Detect which cell encompasses the target text, then output its [X, Y] center coordinate. 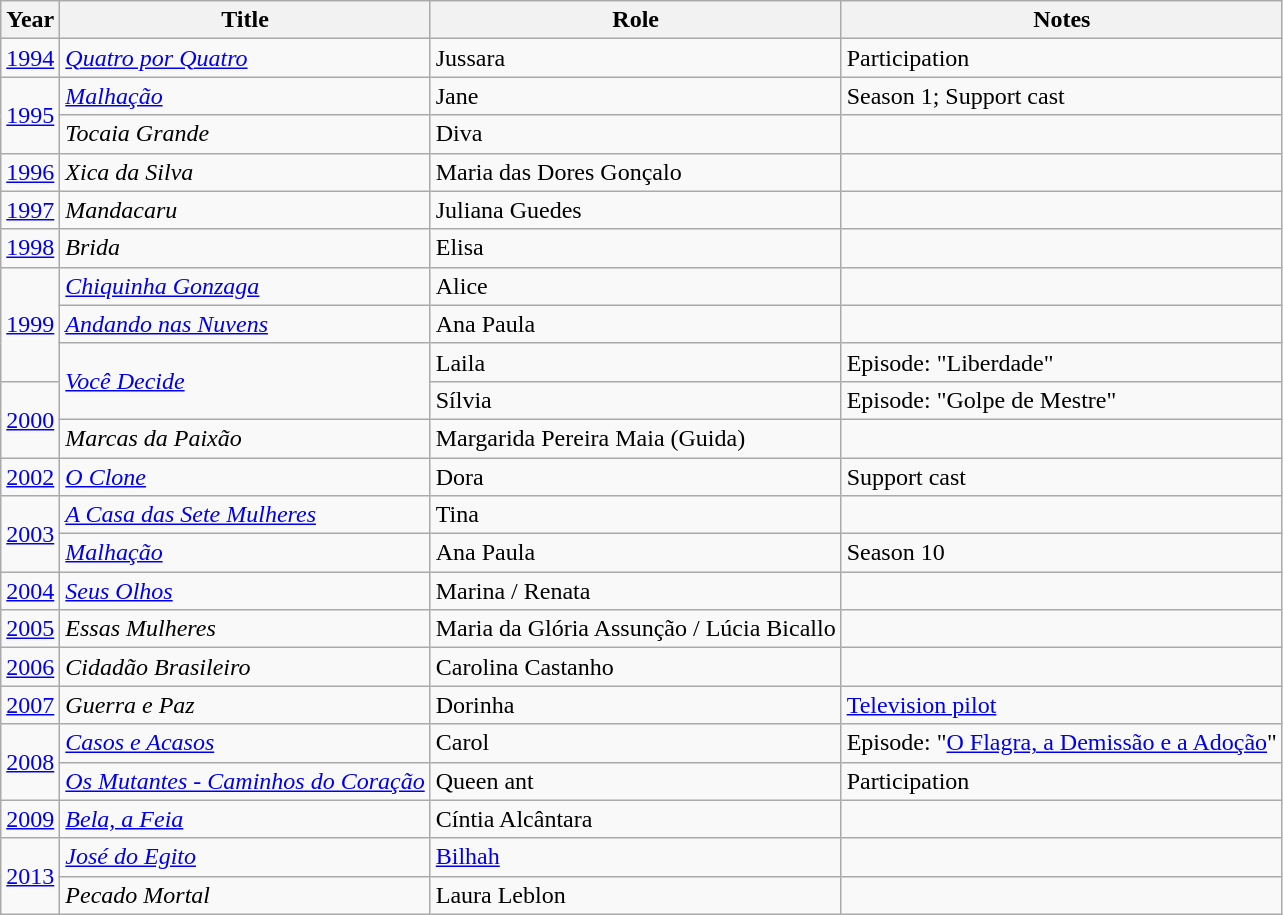
Casos e Acasos [245, 743]
Laila [636, 362]
1999 [30, 324]
Episode: "O Flagra, a Demissão e a Adoção" [1062, 743]
1997 [30, 210]
Marcas da Paixão [245, 438]
Carolina Castanho [636, 667]
Year [30, 20]
Queen ant [636, 781]
Xica da Silva [245, 172]
Você Decide [245, 381]
Tocaia Grande [245, 134]
Elisa [636, 248]
Andando nas Nuvens [245, 324]
2007 [30, 705]
2005 [30, 629]
Season 10 [1062, 553]
2004 [30, 591]
A Casa das Sete Mulheres [245, 515]
1994 [30, 58]
Juliana Guedes [636, 210]
Seus Olhos [245, 591]
Alice [636, 286]
O Clone [245, 477]
Bilhah [636, 857]
Jane [636, 96]
1998 [30, 248]
Marina / Renata [636, 591]
Television pilot [1062, 705]
Mandacaru [245, 210]
2009 [30, 819]
Dora [636, 477]
Margarida Pereira Maia (Guida) [636, 438]
Episode: "Golpe de Mestre" [1062, 400]
2000 [30, 419]
2002 [30, 477]
Sílvia [636, 400]
Title [245, 20]
Support cast [1062, 477]
Chiquinha Gonzaga [245, 286]
Essas Mulheres [245, 629]
Episode: "Liberdade" [1062, 362]
Role [636, 20]
Guerra e Paz [245, 705]
Maria das Dores Gonçalo [636, 172]
Diva [636, 134]
1996 [30, 172]
José do Egito [245, 857]
2008 [30, 762]
Jussara [636, 58]
2006 [30, 667]
Tina [636, 515]
Quatro por Quatro [245, 58]
Maria da Glória Assunção / Lúcia Bicallo [636, 629]
1995 [30, 115]
2013 [30, 876]
Carol [636, 743]
Pecado Mortal [245, 895]
Cidadão Brasileiro [245, 667]
Bela, a Feia [245, 819]
Dorinha [636, 705]
Brida [245, 248]
Notes [1062, 20]
Os Mutantes - Caminhos do Coração [245, 781]
2003 [30, 534]
Season 1; Support cast [1062, 96]
Laura Leblon [636, 895]
Cíntia Alcântara [636, 819]
